From the cell containing the given text, extract its center point as (X, Y) coordinate. 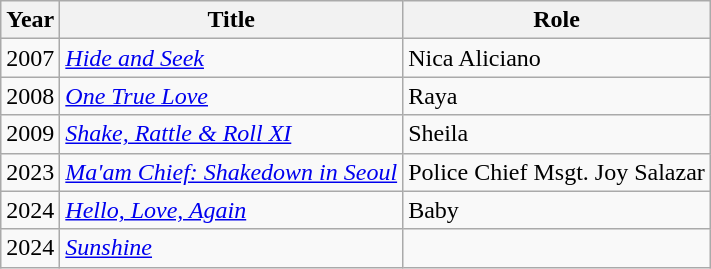
Police Chief Msgt. Joy Salazar (557, 172)
Hello, Love, Again (232, 210)
One True Love (232, 96)
2007 (30, 58)
Raya (557, 96)
Baby (557, 210)
Sunshine (232, 248)
2023 (30, 172)
Nica Aliciano (557, 58)
Hide and Seek (232, 58)
Shake, Rattle & Roll XI (232, 134)
Role (557, 20)
Year (30, 20)
Title (232, 20)
2009 (30, 134)
2008 (30, 96)
Sheila (557, 134)
Ma'am Chief: Shakedown in Seoul (232, 172)
